Pinpoint the cell where the given text exists, returning its [x, y] midpoint coordinate. 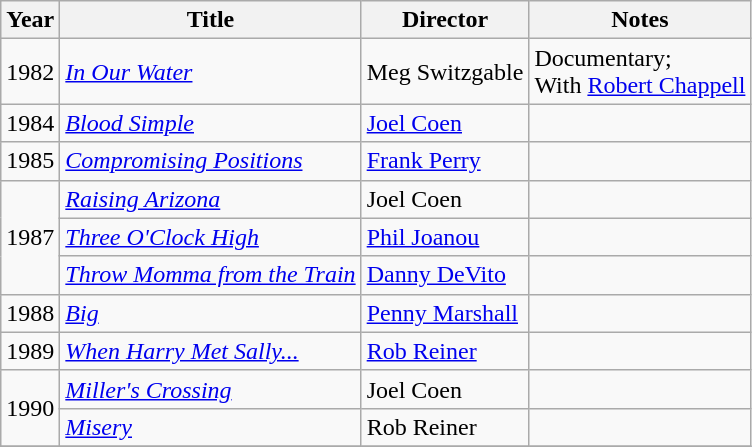
Notes [640, 20]
Miller's Crossing [210, 389]
1987 [30, 237]
Big [210, 313]
1985 [30, 161]
Frank Perry [445, 161]
1989 [30, 351]
1984 [30, 123]
Director [445, 20]
1988 [30, 313]
Misery [210, 427]
Penny Marshall [445, 313]
In Our Water [210, 72]
Danny DeVito [445, 275]
Documentary;With Robert Chappell [640, 72]
1982 [30, 72]
Blood Simple [210, 123]
Raising Arizona [210, 199]
Phil Joanou [445, 237]
Throw Momma from the Train [210, 275]
Year [30, 20]
Compromising Positions [210, 161]
Title [210, 20]
Meg Switzgable [445, 72]
When Harry Met Sally... [210, 351]
1990 [30, 408]
Three O'Clock High [210, 237]
